Extract the [x, y] coordinate from the center of the cell holding the provided text.  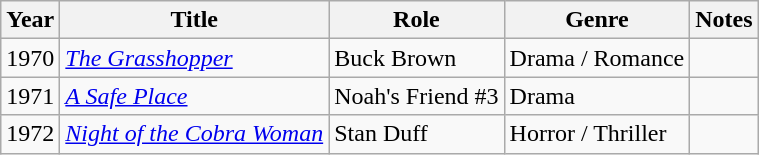
Night of the Cobra Woman [194, 134]
Drama / Romance [597, 58]
Stan Duff [416, 134]
1971 [30, 96]
Title [194, 20]
Buck Brown [416, 58]
Drama [597, 96]
1972 [30, 134]
The Grasshopper [194, 58]
Year [30, 20]
A Safe Place [194, 96]
Noah's Friend #3 [416, 96]
Genre [597, 20]
Horror / Thriller [597, 134]
1970 [30, 58]
Notes [724, 20]
Role [416, 20]
